Provide the [X, Y] coordinate of the cell's center where the given text is located.  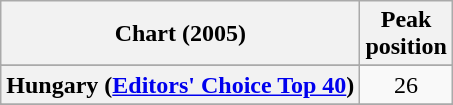
Peakposition [406, 34]
Chart (2005) [180, 34]
26 [406, 85]
Hungary (Editors' Choice Top 40) [180, 85]
